Find where the given text appears and provide that cell's center as [X, Y] coordinate. 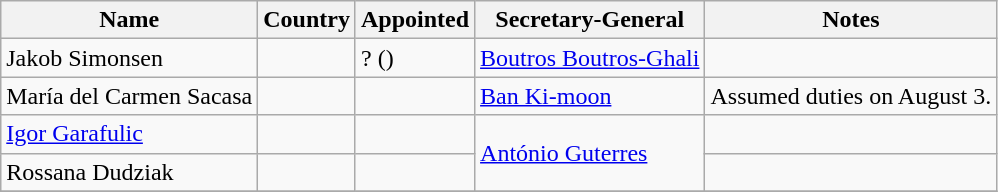
Secretary-General [590, 20]
Notes [851, 20]
António Guterres [590, 153]
Ban Ki-moon [590, 96]
Appointed [414, 20]
Boutros Boutros-Ghali [590, 58]
? () [414, 58]
Igor Garafulic [130, 134]
Jakob Simonsen [130, 58]
María del Carmen Sacasa [130, 96]
Rossana Dudziak [130, 172]
Name [130, 20]
Assumed duties on August 3. [851, 96]
Country [307, 20]
